Provide the [X, Y] coordinate of the cell's center where the given text is located.  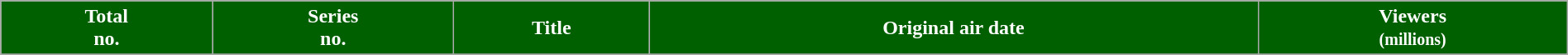
Title [552, 28]
Seriesno. [333, 28]
Original air date [954, 28]
Viewers(millions) [1413, 28]
Totalno. [107, 28]
